Identify which cell holds the provided text, then report its [X, Y] central coordinate. 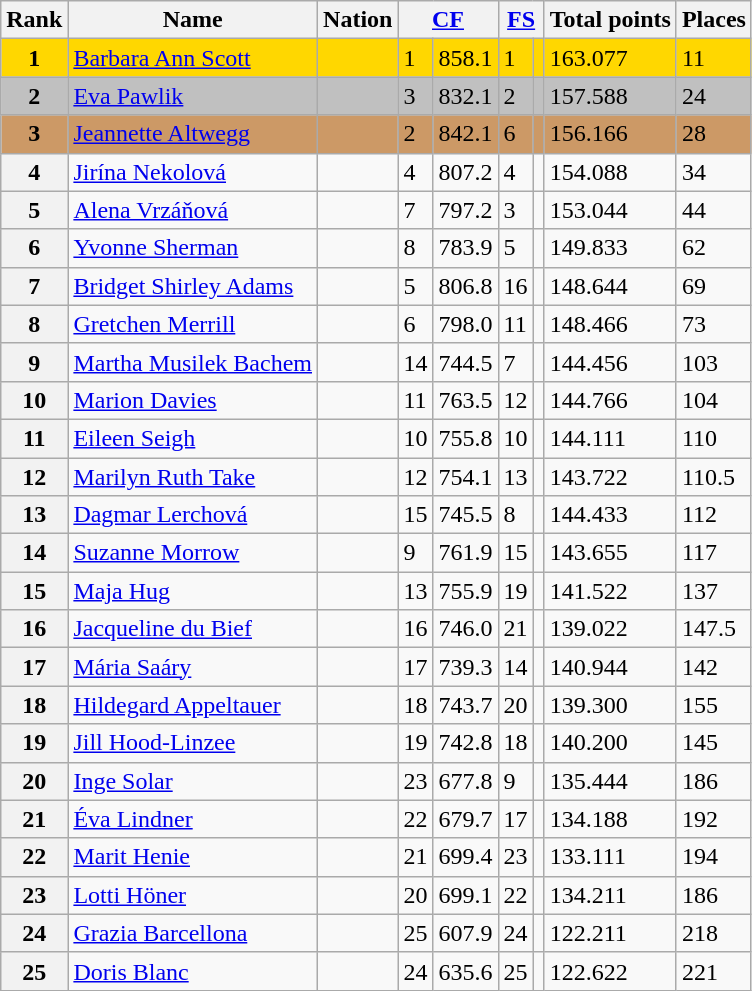
140.200 [610, 743]
Places [714, 20]
148.644 [610, 286]
Martha Musilek Bachem [193, 362]
Jeannette Altwegg [193, 134]
635.6 [466, 971]
842.1 [466, 134]
Marit Henie [193, 857]
134.211 [610, 895]
Bridget Shirley Adams [193, 286]
744.5 [466, 362]
Jill Hood-Linzee [193, 743]
141.522 [610, 591]
Gretchen Merrill [193, 324]
679.7 [466, 819]
Suzanne Morrow [193, 553]
140.944 [610, 667]
104 [714, 400]
62 [714, 248]
832.1 [466, 96]
153.044 [610, 210]
142 [714, 667]
110 [714, 438]
Marion Davies [193, 400]
133.111 [610, 857]
797.2 [466, 210]
143.655 [610, 553]
163.077 [610, 58]
Inge Solar [193, 781]
147.5 [714, 629]
Dagmar Lerchová [193, 515]
745.5 [466, 515]
112 [714, 515]
157.588 [610, 96]
Alena Vrzáňová [193, 210]
69 [714, 286]
122.211 [610, 933]
Éva Lindner [193, 819]
763.5 [466, 400]
Name [193, 20]
Yvonne Sherman [193, 248]
746.0 [466, 629]
144.456 [610, 362]
143.722 [610, 477]
194 [714, 857]
607.9 [466, 933]
806.8 [466, 286]
798.0 [466, 324]
CF [448, 20]
858.1 [466, 58]
145 [714, 743]
754.1 [466, 477]
Grazia Barcellona [193, 933]
783.9 [466, 248]
Lotti Höner [193, 895]
192 [714, 819]
122.622 [610, 971]
Rank [34, 20]
144.111 [610, 438]
221 [714, 971]
110.5 [714, 477]
755.9 [466, 591]
134.188 [610, 819]
Hildegard Appeltauer [193, 705]
699.1 [466, 895]
144.766 [610, 400]
154.088 [610, 172]
761.9 [466, 553]
Barbara Ann Scott [193, 58]
155 [714, 705]
144.433 [610, 515]
137 [714, 591]
117 [714, 553]
Nation [358, 20]
44 [714, 210]
742.8 [466, 743]
139.022 [610, 629]
28 [714, 134]
Eileen Seigh [193, 438]
Doris Blanc [193, 971]
755.8 [466, 438]
135.444 [610, 781]
73 [714, 324]
699.4 [466, 857]
156.166 [610, 134]
139.300 [610, 705]
Total points [610, 20]
Jirína Nekolová [193, 172]
34 [714, 172]
FS [521, 20]
677.8 [466, 781]
148.466 [610, 324]
Maja Hug [193, 591]
807.2 [466, 172]
Mária Saáry [193, 667]
103 [714, 362]
218 [714, 933]
Eva Pawlik [193, 96]
Marilyn Ruth Take [193, 477]
149.833 [610, 248]
739.3 [466, 667]
Jacqueline du Bief [193, 629]
743.7 [466, 705]
